Determine the [x, y] coordinate at the center of the cell enclosing the given text.  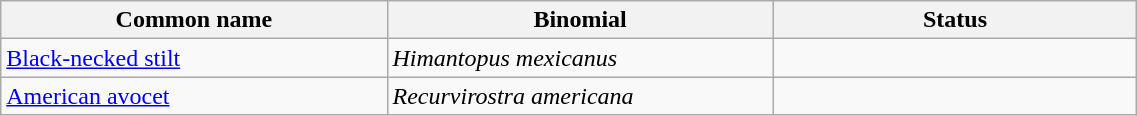
Status [955, 20]
Black-necked stilt [194, 58]
Common name [194, 20]
Himantopus mexicanus [580, 58]
Recurvirostra americana [580, 96]
Binomial [580, 20]
American avocet [194, 96]
